Pinpoint the cell where the given text exists, returning its (x, y) midpoint coordinate. 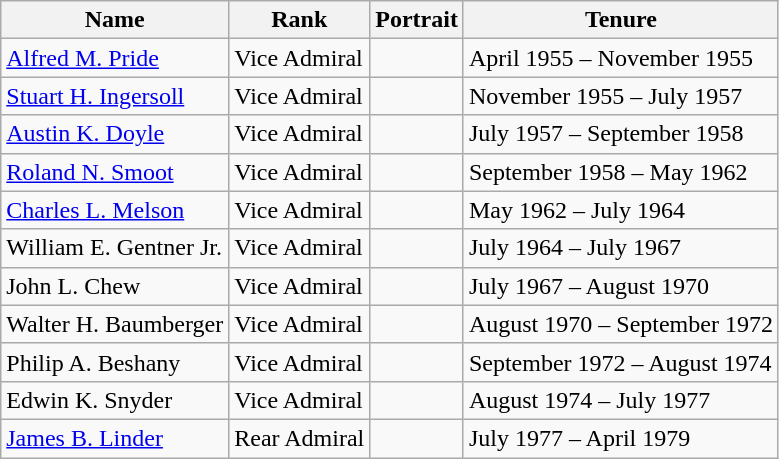
Portrait (417, 20)
Rank (300, 20)
November 1955 – July 1957 (620, 96)
Alfred M. Pride (115, 58)
Tenure (620, 20)
John L. Chew (115, 286)
William E. Gentner Jr. (115, 248)
July 1967 – August 1970 (620, 286)
Rear Admiral (300, 438)
Austin K. Doyle (115, 134)
Walter H. Baumberger (115, 324)
May 1962 – July 1964 (620, 210)
July 1957 – September 1958 (620, 134)
April 1955 – November 1955 (620, 58)
September 1972 – August 1974 (620, 362)
August 1970 – September 1972 (620, 324)
Roland N. Smoot (115, 172)
Charles L. Melson (115, 210)
September 1958 – May 1962 (620, 172)
Edwin K. Snyder (115, 400)
Stuart H. Ingersoll (115, 96)
August 1974 – July 1977 (620, 400)
James B. Linder (115, 438)
Name (115, 20)
July 1977 – April 1979 (620, 438)
Philip A. Beshany (115, 362)
July 1964 – July 1967 (620, 248)
